Identify which cell holds the provided text, then report its (x, y) central coordinate. 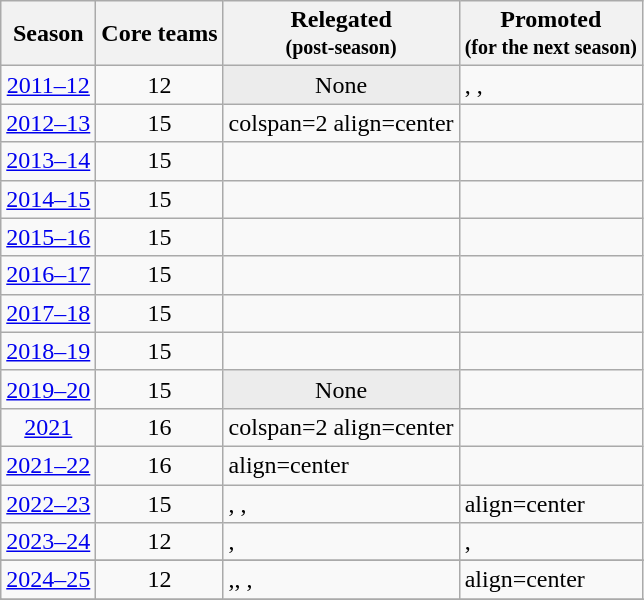
2023–24 (48, 542)
2018–19 (48, 351)
2017–18 (48, 313)
Season (48, 34)
2024–25 (48, 580)
Relegated(post-season) (341, 34)
Core teams (160, 34)
2019–20 (48, 389)
2021–22 (48, 465)
2012–13 (48, 123)
2013–14 (48, 161)
2015–16 (48, 237)
Promoted(for the next season) (550, 34)
2021 (48, 427)
2022–23 (48, 503)
,, , (341, 580)
2011–12 (48, 85)
2014–15 (48, 199)
2016–17 (48, 275)
